Provide the [x, y] coordinate of the cell's center where the given text is located.  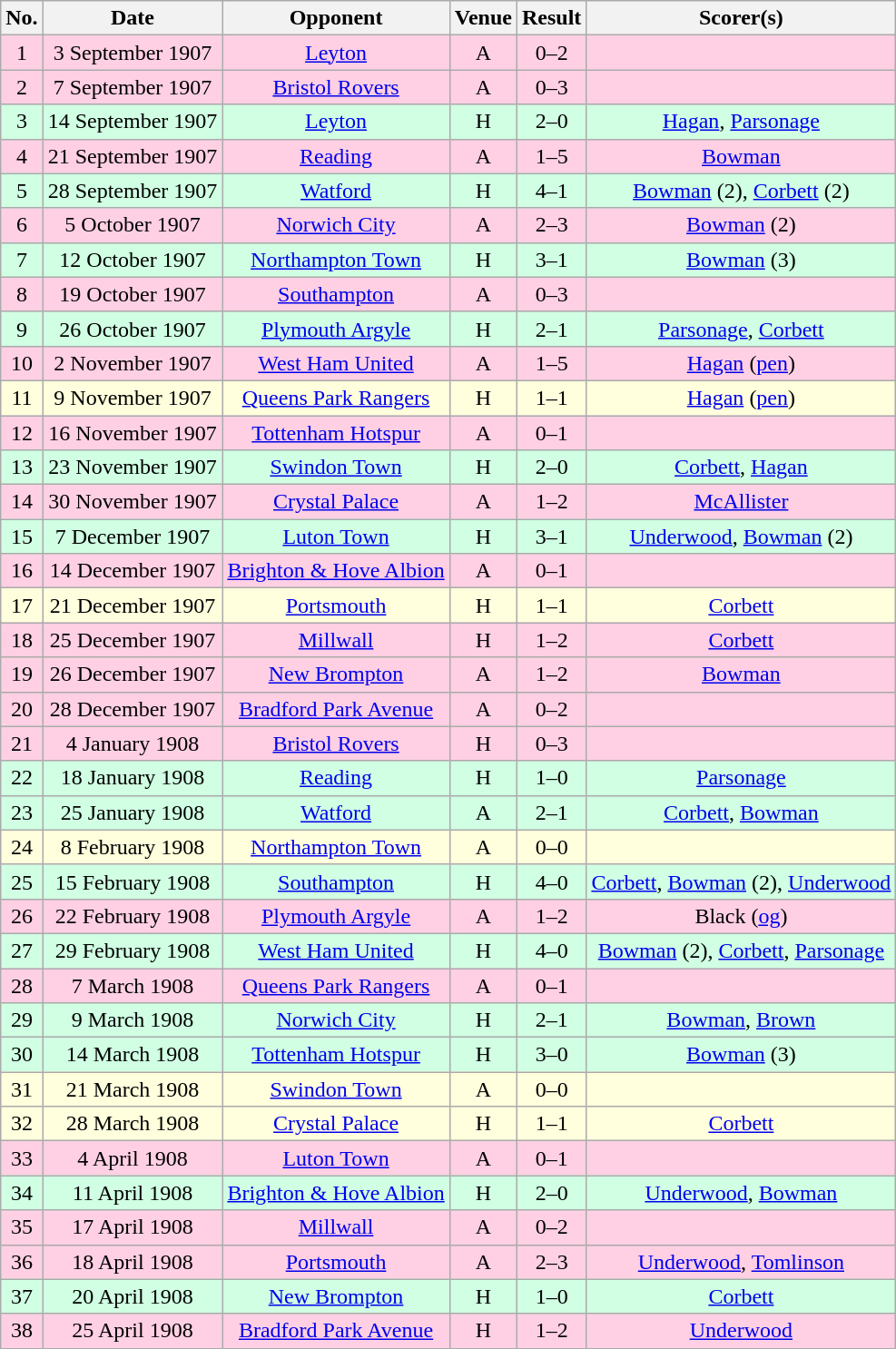
31 [22, 1089]
36 [22, 1262]
23 [22, 812]
30 [22, 1055]
18 April 1908 [133, 1262]
Underwood, Bowman (2) [741, 537]
26 October 1907 [133, 329]
14 September 1907 [133, 122]
Black (og) [741, 916]
4 January 1908 [133, 743]
Corbett, Hagan [741, 468]
19 [22, 674]
35 [22, 1227]
21 March 1908 [133, 1089]
38 [22, 1331]
25 January 1908 [133, 812]
16 November 1907 [133, 433]
15 [22, 537]
7 [22, 260]
Parsonage, Corbett [741, 329]
34 [22, 1193]
4 April 1908 [133, 1158]
9 November 1907 [133, 398]
Hagan, Parsonage [741, 122]
3 September 1907 [133, 53]
3–0 [551, 1055]
Parsonage [741, 778]
Opponent [336, 18]
14 March 1908 [133, 1055]
25 [22, 881]
16 [22, 571]
37 [22, 1296]
11 April 1908 [133, 1193]
No. [22, 18]
32 [22, 1124]
5 October 1907 [133, 225]
10 [22, 363]
33 [22, 1158]
28 [22, 985]
28 September 1907 [133, 191]
4–1 [551, 191]
7 December 1907 [133, 537]
21 December 1907 [133, 606]
Bowman (2), Corbett, Parsonage [741, 950]
21 [22, 743]
7 March 1908 [133, 985]
21 September 1907 [133, 156]
20 [22, 709]
30 November 1907 [133, 502]
22 February 1908 [133, 916]
12 [22, 433]
11 [22, 398]
9 March 1908 [133, 1020]
19 October 1907 [133, 294]
26 December 1907 [133, 674]
18 January 1908 [133, 778]
Underwood, Tomlinson [741, 1262]
9 [22, 329]
Venue [483, 18]
14 [22, 502]
7 September 1907 [133, 87]
28 March 1908 [133, 1124]
27 [22, 950]
15 February 1908 [133, 881]
13 [22, 468]
8 February 1908 [133, 847]
25 April 1908 [133, 1331]
Bowman, Brown [741, 1020]
20 April 1908 [133, 1296]
29 [22, 1020]
22 [22, 778]
28 December 1907 [133, 709]
23 November 1907 [133, 468]
17 [22, 606]
Bowman (2) [741, 225]
14 December 1907 [133, 571]
Result [551, 18]
Underwood [741, 1331]
5 [22, 191]
26 [22, 916]
6 [22, 225]
29 February 1908 [133, 950]
Underwood, Bowman [741, 1193]
2 November 1907 [133, 363]
Date [133, 18]
25 December 1907 [133, 640]
1 [22, 53]
Corbett, Bowman [741, 812]
Scorer(s) [741, 18]
8 [22, 294]
Corbett, Bowman (2), Underwood [741, 881]
3 [22, 122]
17 April 1908 [133, 1227]
18 [22, 640]
24 [22, 847]
Bowman (2), Corbett (2) [741, 191]
4 [22, 156]
McAllister [741, 502]
2 [22, 87]
12 October 1907 [133, 260]
